From the cell containing the given text, extract its center point as [X, Y] coordinate. 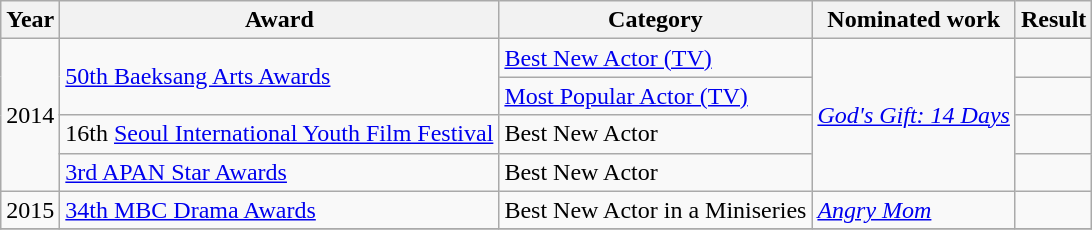
Nominated work [914, 20]
Year [30, 20]
16th Seoul International Youth Film Festival [280, 134]
34th MBC Drama Awards [280, 210]
God's Gift: 14 Days [914, 115]
Angry Mom [914, 210]
Category [656, 20]
50th Baeksang Arts Awards [280, 77]
Result [1053, 20]
2014 [30, 115]
2015 [30, 210]
3rd APAN Star Awards [280, 172]
Award [280, 20]
Best New Actor in a Miniseries [656, 210]
Best New Actor (TV) [656, 58]
Most Popular Actor (TV) [656, 96]
